Find where the given text appears and provide that cell's center as (x, y) coordinate. 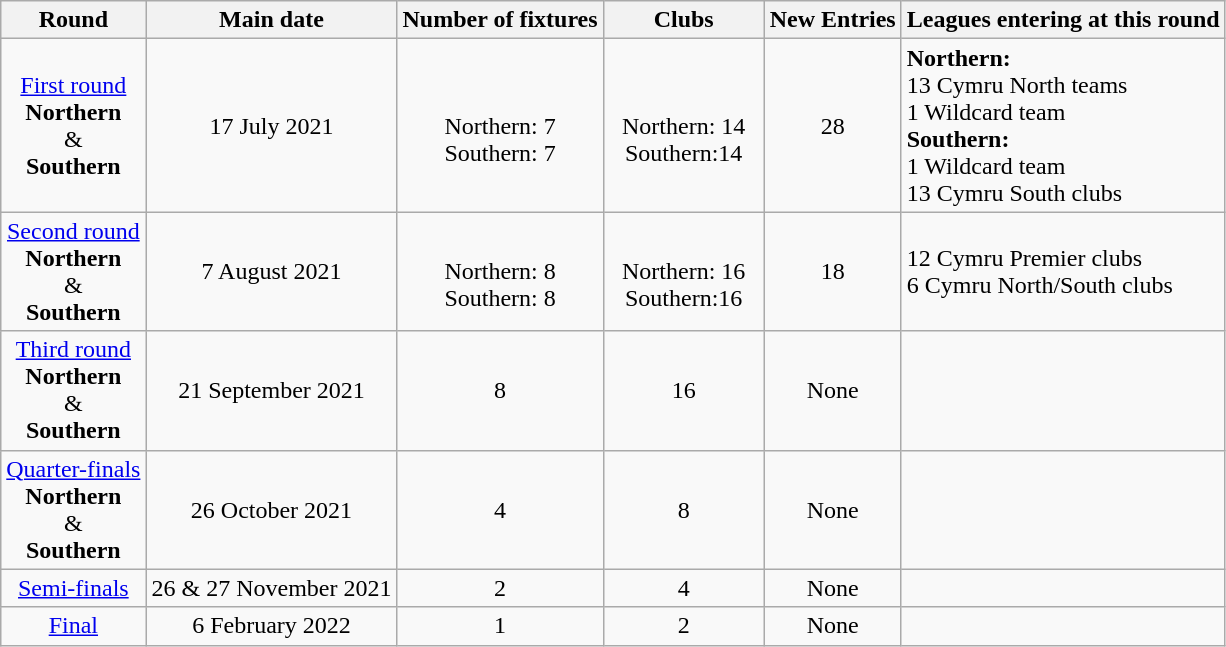
Semi-finals (74, 588)
Leagues entering at this round (1063, 20)
Number of fixtures (500, 20)
17 July 2021 (272, 126)
Northern: 16 Southern:16 (684, 272)
New Entries (832, 20)
26 & 27 November 2021 (272, 588)
6 February 2022 (272, 626)
Northern: 14 Southern:14 (684, 126)
18 (832, 272)
Northern: 13 Cymru North teams 1 Wildcard teamSouthern: 1 Wildcard team 13 Cymru South clubs (1063, 126)
1 (500, 626)
Northern: 8 Southern: 8 (500, 272)
26 October 2021 (272, 510)
Quarter-finals Northern& Southern (74, 510)
16 (684, 390)
Final (74, 626)
Second round Northern& Southern (74, 272)
21 September 2021 (272, 390)
7 August 2021 (272, 272)
Northern: 7 Southern: 7 (500, 126)
Third round Northern& Southern (74, 390)
28 (832, 126)
Main date (272, 20)
First round Northern& Southern (74, 126)
Round (74, 20)
Clubs (684, 20)
12 Cymru Premier clubs 6 Cymru North/South clubs (1063, 272)
